Determine the [X, Y] coordinate at the center of the cell enclosing the given text.  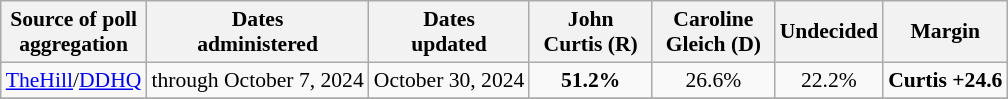
Datesupdated [450, 32]
Undecided [829, 32]
Margin [945, 32]
JohnCurtis (R) [590, 32]
Source of pollaggregation [74, 32]
TheHill/DDHQ [74, 80]
through October 7, 2024 [257, 80]
October 30, 2024 [450, 80]
CarolineGleich (D) [714, 32]
51.2% [590, 80]
Datesadministered [257, 32]
26.6% [714, 80]
Curtis +24.6 [945, 80]
22.2% [829, 80]
